Capture the cell that displays the provided text and extract its (X, Y) central coordinate. 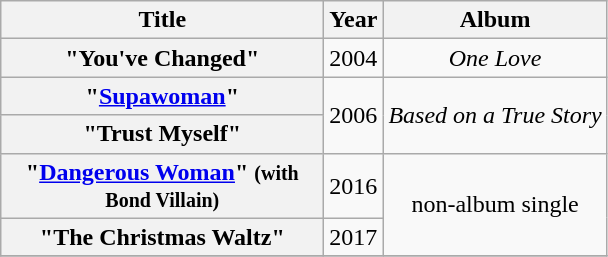
Album (495, 20)
2017 (354, 237)
2016 (354, 186)
"Supawoman" (162, 96)
non-album single (495, 204)
2006 (354, 115)
"Dangerous Woman" (with Bond Villain) (162, 186)
"You've Changed" (162, 58)
"The Christmas Waltz" (162, 237)
Title (162, 20)
Year (354, 20)
"Trust Myself" (162, 134)
Based on a True Story (495, 115)
2004 (354, 58)
One Love (495, 58)
